Output the [x, y] coordinate of the center of the cell containing the given text.  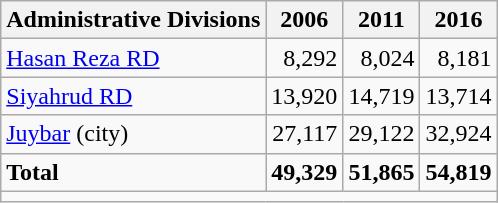
Total [134, 172]
27,117 [304, 134]
51,865 [382, 172]
13,714 [458, 96]
Siyahrud RD [134, 96]
29,122 [382, 134]
8,024 [382, 58]
54,819 [458, 172]
14,719 [382, 96]
13,920 [304, 96]
32,924 [458, 134]
8,181 [458, 58]
Juybar (city) [134, 134]
2006 [304, 20]
Administrative Divisions [134, 20]
Hasan Reza RD [134, 58]
8,292 [304, 58]
2011 [382, 20]
2016 [458, 20]
49,329 [304, 172]
